Extract the (x, y) coordinate from the center of the cell holding the provided text.  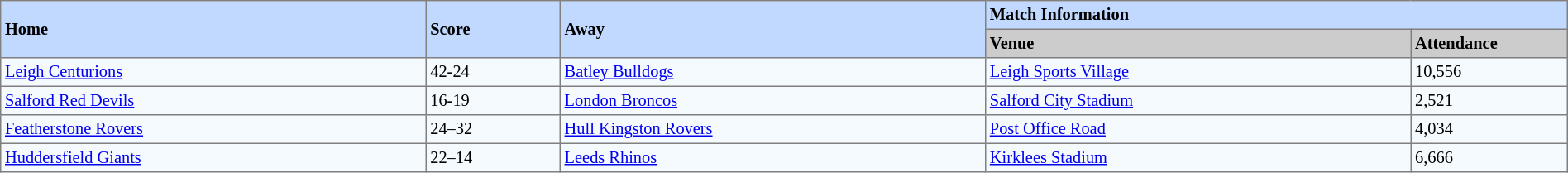
Featherstone Rovers (213, 129)
Batley Bulldogs (772, 72)
22–14 (493, 157)
Post Office Road (1198, 129)
Match Information (1277, 15)
24–32 (493, 129)
42-24 (493, 72)
London Broncos (772, 100)
Venue (1198, 43)
Huddersfield Giants (213, 157)
Attendance (1489, 43)
16-19 (493, 100)
Home (213, 30)
4,034 (1489, 129)
Leigh Centurions (213, 72)
10,556 (1489, 72)
6,666 (1489, 157)
2,521 (1489, 100)
Away (772, 30)
Salford Red Devils (213, 100)
Salford City Stadium (1198, 100)
Hull Kingston Rovers (772, 129)
Leigh Sports Village (1198, 72)
Score (493, 30)
Leeds Rhinos (772, 157)
Kirklees Stadium (1198, 157)
